Return the [X, Y] coordinate for the center point of the cell that contains the specified text.  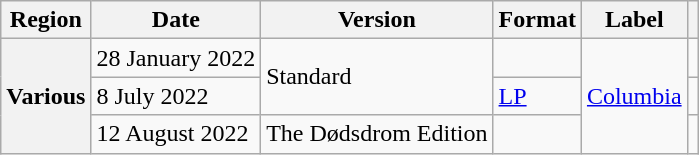
Date [176, 20]
Label [634, 20]
Columbia [634, 96]
28 January 2022 [176, 58]
Various [46, 96]
12 August 2022 [176, 134]
Region [46, 20]
The Dødsdrom Edition [377, 134]
Format [537, 20]
Version [377, 20]
8 July 2022 [176, 96]
Standard [377, 77]
LP [537, 96]
